Find where the given text appears and provide that cell's center as [x, y] coordinate. 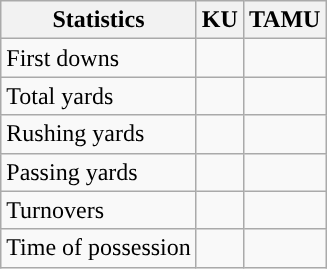
Total yards [99, 96]
Rushing yards [99, 134]
First downs [99, 58]
Turnovers [99, 210]
KU [220, 20]
Time of possession [99, 248]
Statistics [99, 20]
Passing yards [99, 172]
TAMU [284, 20]
